Output the (X, Y) coordinate of the center of the cell containing the given text.  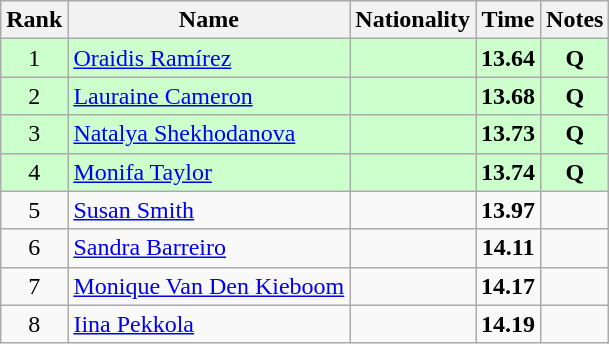
14.17 (508, 286)
Time (508, 20)
13.64 (508, 58)
Lauraine Cameron (209, 96)
4 (34, 172)
Monique Van Den Kieboom (209, 286)
Sandra Barreiro (209, 248)
7 (34, 286)
Susan Smith (209, 210)
3 (34, 134)
2 (34, 96)
Notes (575, 20)
13.97 (508, 210)
14.19 (508, 324)
13.74 (508, 172)
8 (34, 324)
14.11 (508, 248)
1 (34, 58)
6 (34, 248)
Monifa Taylor (209, 172)
Nationality (413, 20)
Iina Pekkola (209, 324)
Oraidis Ramírez (209, 58)
13.73 (508, 134)
Natalya Shekhodanova (209, 134)
13.68 (508, 96)
Name (209, 20)
Rank (34, 20)
5 (34, 210)
